Locate the cell with the specified text and output its (x, y) center coordinate. 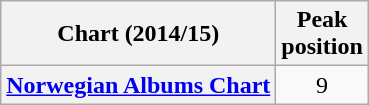
Norwegian Albums Chart (138, 85)
9 (322, 85)
Peakposition (322, 34)
Chart (2014/15) (138, 34)
